Capture the cell that displays the provided text and extract its (x, y) central coordinate. 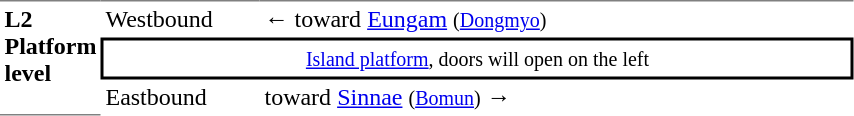
Island platform, doors will open on the left (478, 59)
L2Platform level (50, 58)
Eastbound (180, 98)
← toward Eungam (Dongmyo) (557, 19)
Westbound (180, 19)
toward Sinnae (Bomun) → (557, 98)
